Determine the [x, y] coordinate at the center of the cell enclosing the given text.  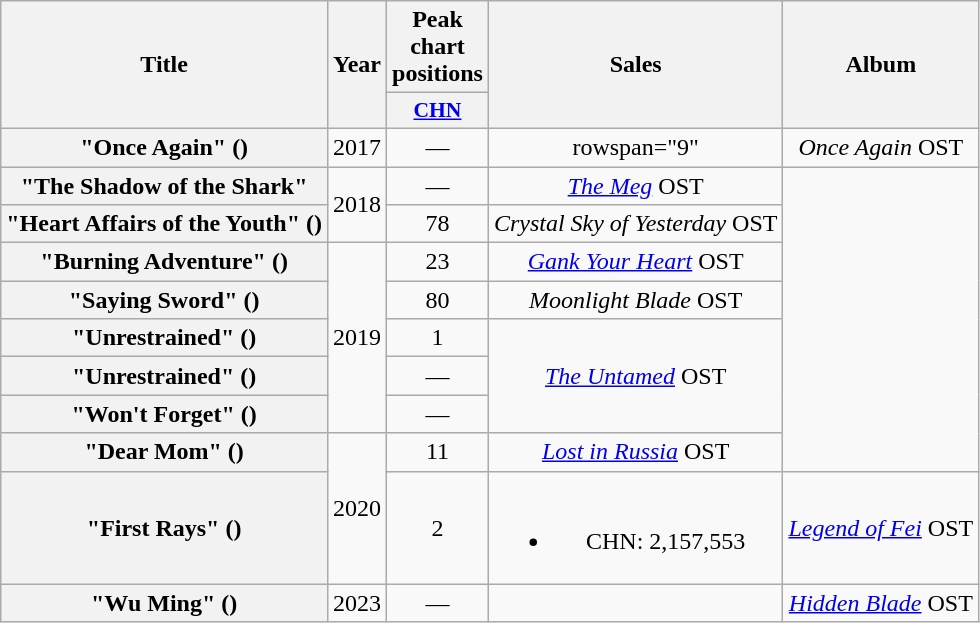
"Won't Forget" () [164, 414]
Moonlight Blade OST [636, 300]
2017 [358, 147]
"Wu Ming" () [164, 603]
CHN: 2,157,553 [636, 528]
Once Again OST [881, 147]
Year [358, 65]
2020 [358, 508]
CHN [438, 111]
"Saying Sword" () [164, 300]
"Dear Mom" () [164, 452]
Gank Your Heart OST [636, 262]
The Meg OST [636, 185]
"Burning Adventure" () [164, 262]
2018 [358, 204]
Lost in Russia OST [636, 452]
Hidden Blade OST [881, 603]
Peak chart positions [438, 47]
2 [438, 528]
Album [881, 65]
2019 [358, 338]
"The Shadow of the Shark" [164, 185]
2023 [358, 603]
Title [164, 65]
Crystal Sky of Yesterday OST [636, 224]
1 [438, 338]
11 [438, 452]
80 [438, 300]
"Once Again" () [164, 147]
"First Rays" () [164, 528]
78 [438, 224]
rowspan="9" [636, 147]
23 [438, 262]
Legend of Fei OST [881, 528]
"Heart Affairs of the Youth" () [164, 224]
Sales [636, 65]
The Untamed OST [636, 376]
